Return the (X, Y) coordinate for the center point of the cell that contains the specified text.  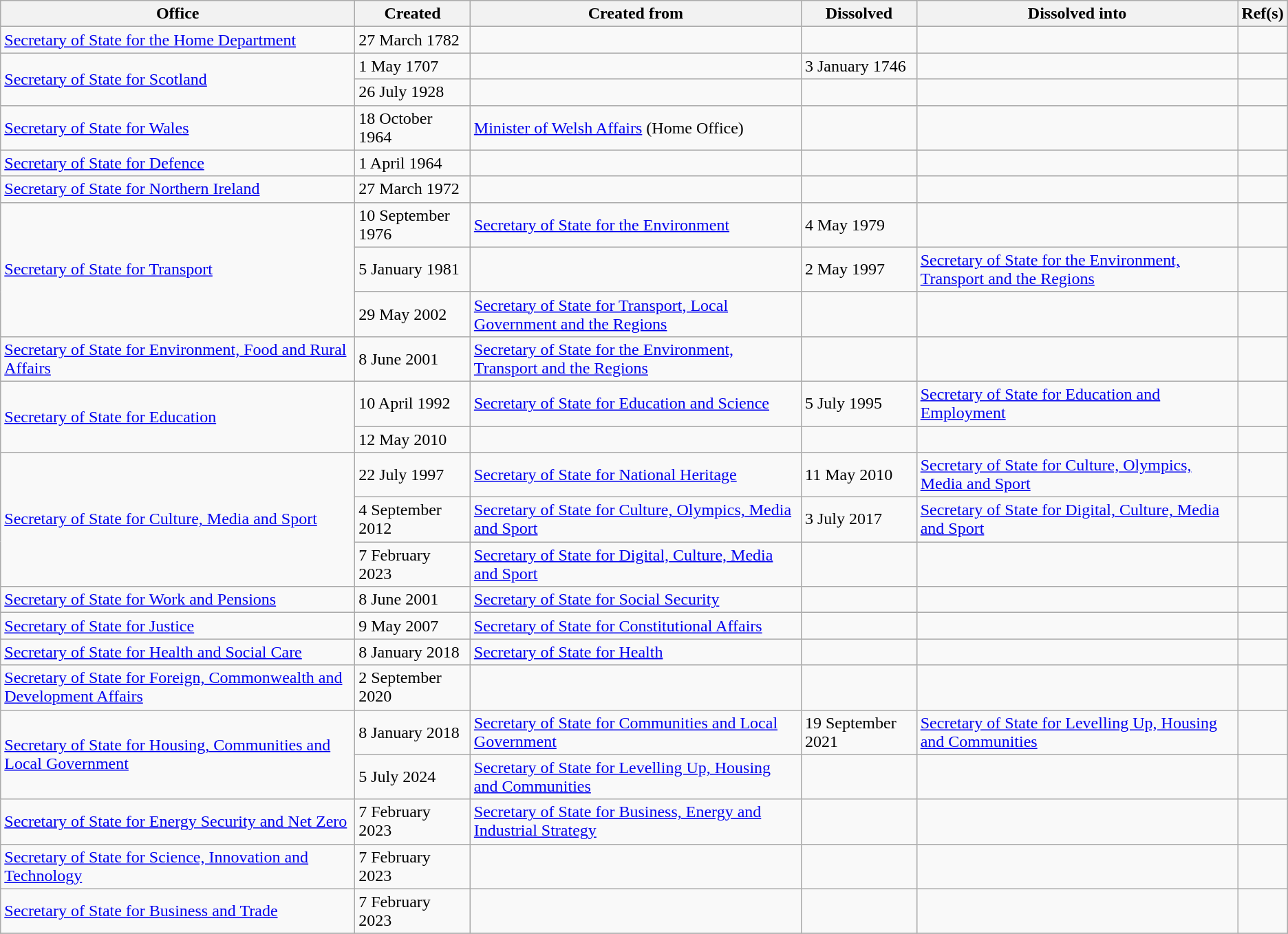
Dissolved into (1077, 14)
Minister of Welsh Affairs (Home Office) (636, 128)
Created (413, 14)
Secretary of State for Health (636, 652)
27 March 1972 (413, 189)
Secretary of State for Constitutional Affairs (636, 626)
Secretary of State for Communities and Local Government (636, 732)
Secretary of State for Science, Innovation and Technology (178, 867)
19 September 2021 (859, 732)
Secretary of State for Energy Security and Net Zero (178, 821)
Secretary of State for Northern Ireland (178, 189)
Secretary of State for Housing, Communities and Local Government (178, 754)
1 May 1707 (413, 66)
Secretary of State for the Environment (636, 224)
1 April 1964 (413, 163)
5 July 2024 (413, 777)
27 March 1782 (413, 40)
Created from (636, 14)
Secretary of State for the Home Department (178, 40)
Secretary of State for Justice (178, 626)
Secretary of State for National Heritage (636, 475)
12 May 2010 (413, 439)
3 July 2017 (859, 520)
Secretary of State for Business, Energy and Industrial Strategy (636, 821)
Secretary of State for Transport, Local Government and the Regions (636, 314)
Secretary of State for Social Security (636, 600)
5 January 1981 (413, 270)
Secretary of State for Work and Pensions (178, 600)
2 May 1997 (859, 270)
Secretary of State for Culture, Media and Sport (178, 520)
Secretary of State for Defence (178, 163)
Secretary of State for Environment, Food and Rural Affairs (178, 359)
4 May 1979 (859, 224)
Secretary of State for Business and Trade (178, 911)
2 September 2020 (413, 688)
3 January 1746 (859, 66)
Secretary of State for Scotland (178, 79)
Secretary of State for Education (178, 417)
Secretary of State for Education and Science (636, 403)
Secretary of State for Education and Employment (1077, 403)
Dissolved (859, 14)
26 July 1928 (413, 92)
10 September 1976 (413, 224)
Secretary of State for Wales (178, 128)
Secretary of State for Health and Social Care (178, 652)
Secretary of State for Transport (178, 270)
4 September 2012 (413, 520)
11 May 2010 (859, 475)
22 July 1997 (413, 475)
Secretary of State for Foreign, Commonwealth and Development Affairs (178, 688)
Ref(s) (1263, 14)
29 May 2002 (413, 314)
Office (178, 14)
18 October 1964 (413, 128)
9 May 2007 (413, 626)
5 July 1995 (859, 403)
10 April 1992 (413, 403)
